Identify which cell holds the provided text, then report its (x, y) central coordinate. 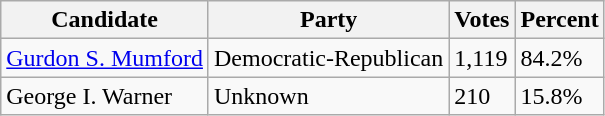
Percent (560, 20)
George I. Warner (105, 96)
Candidate (105, 20)
84.2% (560, 58)
Party (328, 20)
1,119 (482, 58)
Democratic-Republican (328, 58)
Votes (482, 20)
15.8% (560, 96)
Gurdon S. Mumford (105, 58)
210 (482, 96)
Unknown (328, 96)
